From the cell containing the given text, extract its center point as (x, y) coordinate. 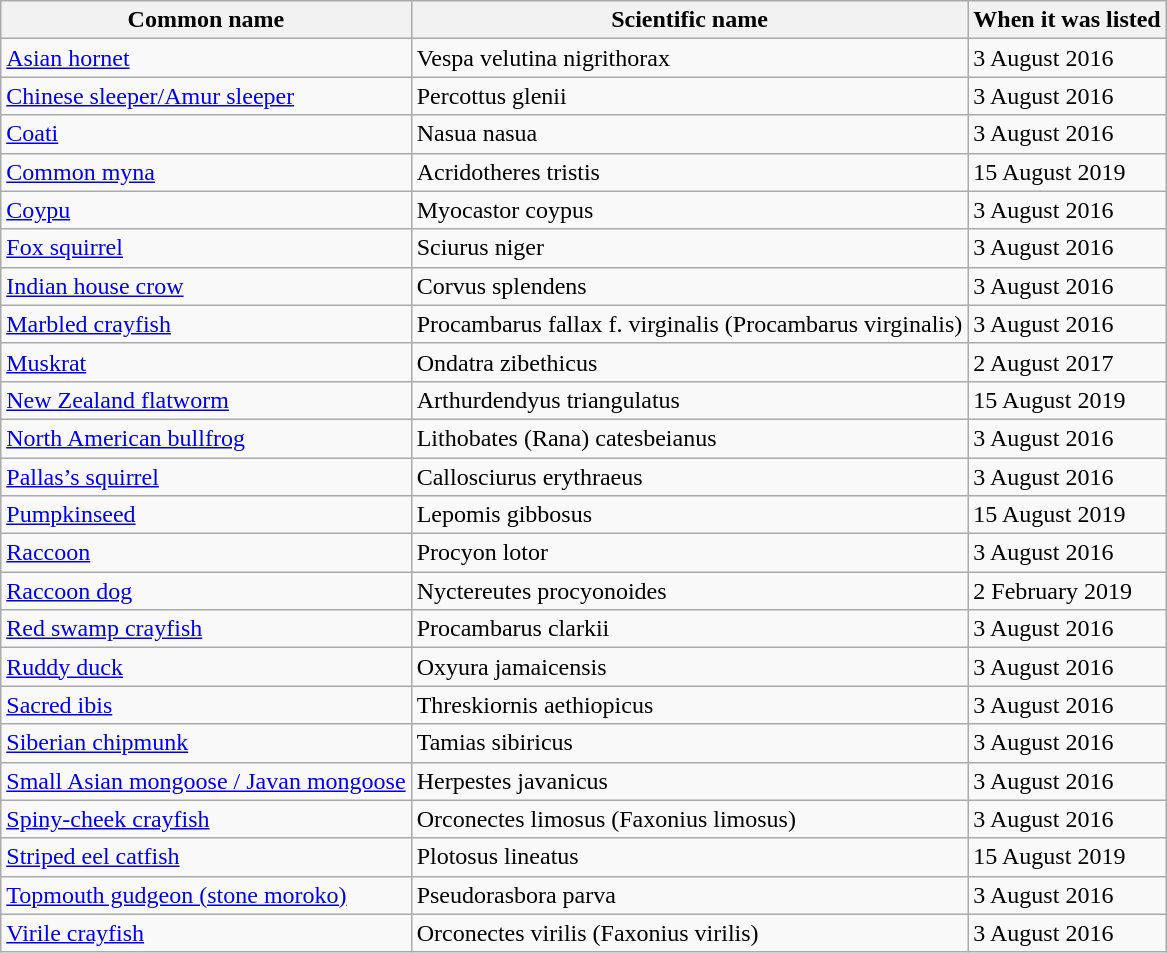
Procyon lotor (690, 553)
Corvus splendens (690, 286)
Oxyura jamaicensis (690, 667)
Topmouth gudgeon (stone moroko) (206, 895)
Plotosus lineatus (690, 857)
Myocastor coypus (690, 210)
Ruddy duck (206, 667)
Orconectes virilis (Faxonius virilis) (690, 933)
North American bullfrog (206, 438)
Virile crayfish (206, 933)
Small Asian mongoose / Javan mongoose (206, 781)
2 February 2019 (1067, 591)
Coati (206, 134)
Spiny-cheek crayfish (206, 819)
Pallas’s squirrel (206, 477)
Common name (206, 20)
Sciurus niger (690, 248)
Arthurdendyus triangulatus (690, 400)
Marbled crayfish (206, 324)
2 August 2017 (1067, 362)
Muskrat (206, 362)
Threskiornis aethiopicus (690, 705)
Orconectes limosus (Faxonius limosus) (690, 819)
Scientific name (690, 20)
Acridotheres tristis (690, 172)
Procambarus fallax f. virginalis (Procambarus virginalis) (690, 324)
Raccoon (206, 553)
Red swamp crayfish (206, 629)
Nyctereutes procyonoides (690, 591)
Raccoon dog (206, 591)
Striped eel catfish (206, 857)
Chinese sleeper/Amur sleeper (206, 96)
Sacred ibis (206, 705)
Siberian chipmunk (206, 743)
When it was listed (1067, 20)
Lepomis gibbosus (690, 515)
Vespa velutina nigrithorax (690, 58)
Procambarus clarkii (690, 629)
New Zealand flatworm (206, 400)
Nasua nasua (690, 134)
Indian house crow (206, 286)
Ondatra zibethicus (690, 362)
Common myna (206, 172)
Callosciurus erythraeus (690, 477)
Fox squirrel (206, 248)
Herpestes javanicus (690, 781)
Coypu (206, 210)
Lithobates (Rana) catesbeianus (690, 438)
Tamias sibiricus (690, 743)
Pseudorasbora parva (690, 895)
Pumpkinseed (206, 515)
Asian hornet (206, 58)
Percottus glenii (690, 96)
